Locate the cell with the specified text and output its [X, Y] center coordinate. 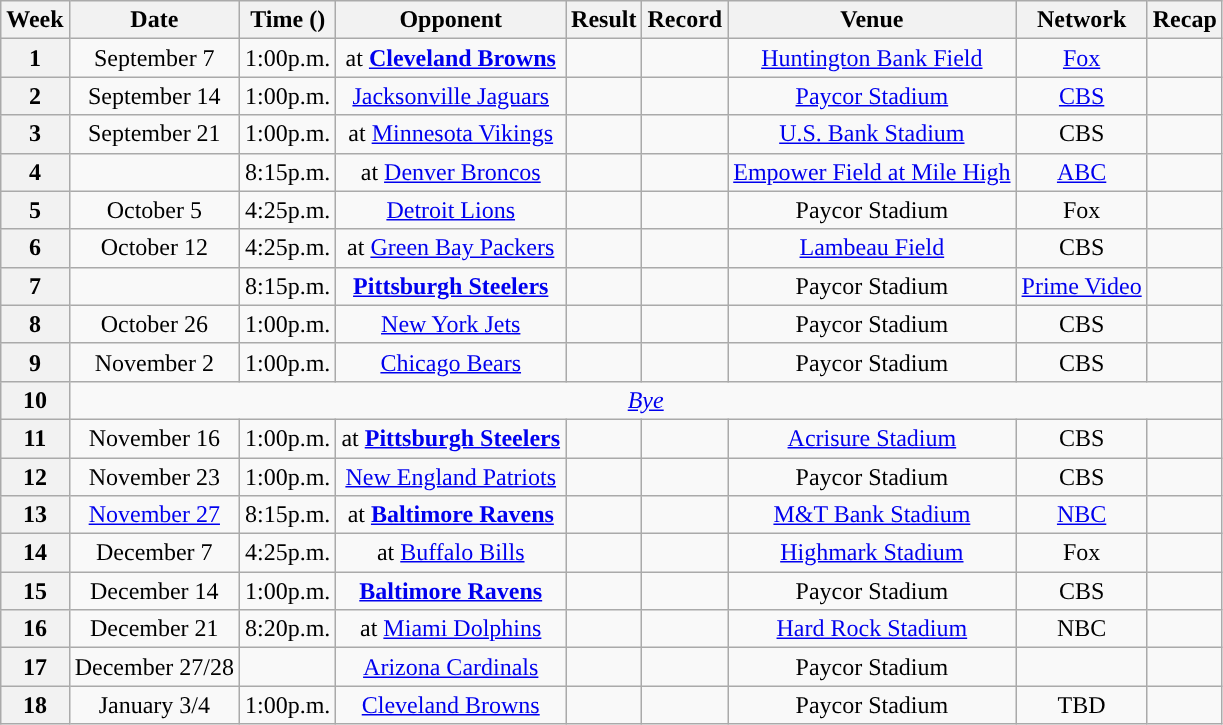
Venue [872, 20]
9 [35, 362]
at Minnesota Vikings [451, 134]
7 [35, 286]
Baltimore Ravens [451, 591]
Jacksonville Jaguars [451, 96]
8 [35, 324]
Lambeau Field [872, 248]
January 3/4 [154, 705]
13 [35, 515]
Recap [1184, 20]
December 14 [154, 591]
Acrisure Stadium [872, 438]
4 [35, 172]
11 [35, 438]
September 21 [154, 134]
1 [35, 58]
16 [35, 629]
Hard Rock Stadium [872, 629]
U.S. Bank Stadium [872, 134]
at Denver Broncos [451, 172]
18 [35, 705]
November 23 [154, 477]
Arizona Cardinals [451, 667]
Empower Field at Mile High [872, 172]
Network [1082, 20]
Chicago Bears [451, 362]
Detroit Lions [451, 210]
October 5 [154, 210]
Pittsburgh Steelers [451, 286]
M&T Bank Stadium [872, 515]
Time () [287, 20]
at Cleveland Browns [451, 58]
September 14 [154, 96]
Result [604, 20]
3 [35, 134]
New York Jets [451, 324]
Highmark Stadium [872, 553]
October 12 [154, 248]
2 [35, 96]
TBD [1082, 705]
October 26 [154, 324]
ABC [1082, 172]
New England Patriots [451, 477]
Huntington Bank Field [872, 58]
Opponent [451, 20]
at Baltimore Ravens [451, 515]
November 16 [154, 438]
at Green Bay Packers [451, 248]
5 [35, 210]
Prime Video [1082, 286]
Week [35, 20]
Record [685, 20]
December 27/28 [154, 667]
at Pittsburgh Steelers [451, 438]
12 [35, 477]
November 27 [154, 515]
December 7 [154, 553]
at Miami Dolphins [451, 629]
8:20p.m. [287, 629]
Date [154, 20]
15 [35, 591]
September 7 [154, 58]
Cleveland Browns [451, 705]
6 [35, 248]
December 21 [154, 629]
at Buffalo Bills [451, 553]
14 [35, 553]
10 [35, 400]
Bye [646, 400]
17 [35, 667]
November 2 [154, 362]
